Identify which cell holds the provided text, then report its (X, Y) central coordinate. 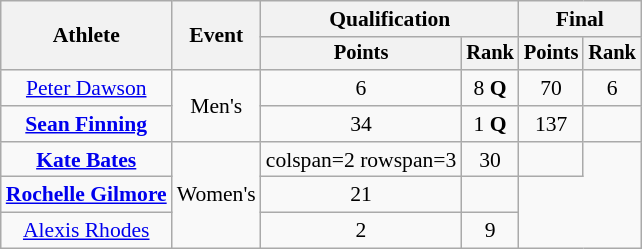
21 (362, 195)
Rochelle Gilmore (86, 195)
9 (490, 231)
Sean Finning (86, 124)
137 (551, 124)
Women's (216, 196)
colspan=2 rowspan=3 (362, 160)
Final (580, 19)
1 Q (490, 124)
2 (362, 231)
Kate Bates (86, 160)
Men's (216, 106)
Event (216, 36)
8 Q (490, 88)
Athlete (86, 36)
70 (551, 88)
Qualification (390, 19)
Peter Dawson (86, 88)
34 (362, 124)
Alexis Rhodes (86, 231)
30 (490, 160)
